From the cell containing the given text, extract its center point as [x, y] coordinate. 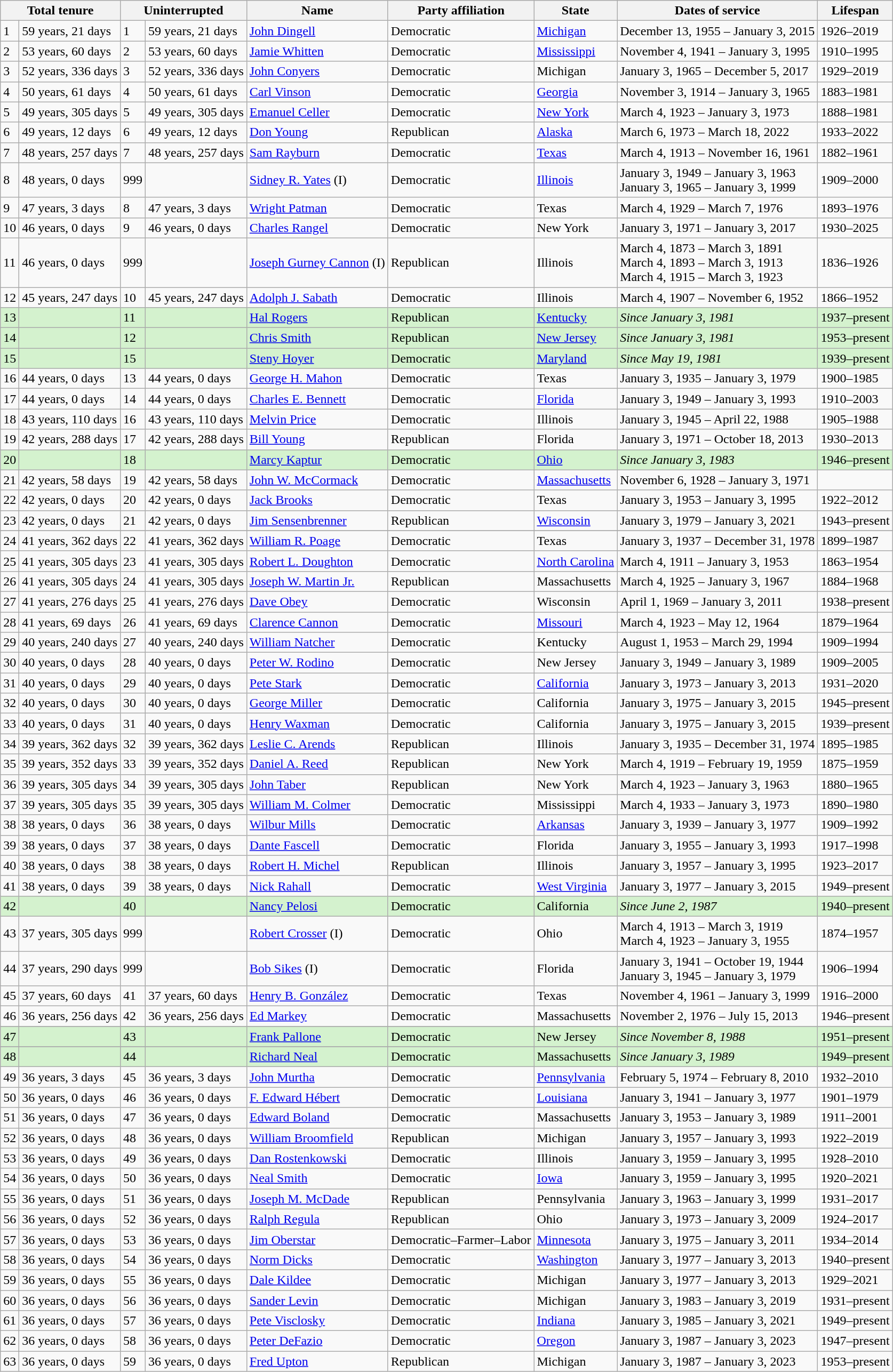
January 3, 1939 – January 3, 1977 [717, 825]
January 3, 1971 – October 18, 2013 [717, 439]
1922–2012 [855, 500]
1893–1976 [855, 207]
1884–1968 [855, 581]
January 3, 1949 – January 3, 1993 [717, 399]
William R. Poage [317, 541]
1931–present [855, 1301]
November 3, 1914 – January 3, 1965 [717, 92]
Edward Boland [317, 1118]
Steny Hoyer [317, 358]
1924–2017 [855, 1219]
1947–present [855, 1341]
November 2, 1976 – July 15, 2013 [717, 1016]
Robert H. Michel [317, 865]
1951–present [855, 1037]
Democratic–Farmer–Labor [461, 1239]
F. Edward Hébert [317, 1097]
March 4, 1923 – May 12, 1964 [717, 622]
January 3, 1949 – January 3, 1963January 3, 1965 – January 3, 1999 [717, 180]
Oregon [576, 1341]
April 1, 1969 – January 3, 2011 [717, 601]
1929–2021 [855, 1280]
Sam Rayburn [317, 153]
Uninterrupted [184, 11]
March 4, 1933 – January 3, 1973 [717, 805]
Iowa [576, 1178]
January 3, 1983 – January 3, 2019 [717, 1301]
Hal Rogers [317, 318]
Jim Oberstar [317, 1239]
1911–2001 [855, 1118]
North Carolina [576, 561]
Joseph W. Martin Jr. [317, 581]
January 3, 1955 – January 3, 1993 [717, 845]
January 3, 1965 – December 5, 2017 [717, 71]
December 13, 1955 – January 3, 2015 [717, 31]
March 6, 1973 – March 18, 2022 [717, 132]
January 3, 1985 – January 3, 2021 [717, 1321]
1883–1981 [855, 92]
Dan Rostenkowski [317, 1158]
61 [10, 1321]
Norm Dicks [317, 1259]
1900–1985 [855, 379]
March 4, 1919 – February 19, 1959 [717, 764]
Marcy Kaptur [317, 460]
1930–2013 [855, 439]
January 3, 1977 – January 3, 2015 [717, 886]
1909–1992 [855, 825]
William M. Colmer [317, 805]
1901–1979 [855, 1097]
Leslie C. Arends [317, 744]
Henry Waxman [317, 724]
1931–2020 [855, 683]
Henry B. González [317, 996]
1938–present [855, 601]
1890–1980 [855, 805]
January 3, 1957 – January 3, 1993 [717, 1138]
Don Young [317, 132]
John Conyers [317, 71]
1910–1995 [855, 51]
January 3, 1945 – April 22, 1988 [717, 419]
Richard Neal [317, 1057]
62 [10, 1341]
1882–1961 [855, 153]
1933–2022 [855, 132]
William Broomfield [317, 1138]
Missouri [576, 622]
1926–2019 [855, 31]
48 years, 0 days [70, 180]
March 4, 1925 – January 3, 1967 [717, 581]
1943–present [855, 520]
1880–1965 [855, 784]
Bill Young [317, 439]
Since November 8, 1988 [717, 1037]
1906–1994 [855, 968]
March 4, 1913 – November 16, 1961 [717, 153]
March 4, 1923 – January 3, 1963 [717, 784]
Party affiliation [461, 11]
1875–1959 [855, 764]
37 years, 290 days [70, 968]
Ralph Regula [317, 1219]
Melvin Price [317, 419]
Nick Rahall [317, 886]
1909–1994 [855, 643]
March 4, 1873 – March 3, 1891 March 4, 1893 – March 3, 1913March 4, 1915 – March 3, 1923 [717, 262]
1863–1954 [855, 561]
Since May 19, 1981 [717, 358]
March 4, 1907 – November 6, 1952 [717, 297]
1928–2010 [855, 1158]
Washington [576, 1259]
Daniel A. Reed [317, 764]
John W. McCormack [317, 480]
60 [10, 1301]
January 3, 1941 – October 19, 1944January 3, 1945 – January 3, 1979 [717, 968]
Since January 3, 1989 [717, 1057]
1888–1981 [855, 112]
Since January 3, 1983 [717, 460]
March 4, 1913 – March 3, 1919March 4, 1923 – January 3, 1955 [717, 933]
1909–2000 [855, 180]
1895–1985 [855, 744]
1899–1987 [855, 541]
Frank Pallone [317, 1037]
1922–2019 [855, 1138]
Alaska [576, 132]
Adolph J. Sabath [317, 297]
1932–2010 [855, 1077]
1945–present [855, 703]
1910–2003 [855, 399]
John Dingell [317, 31]
Lifespan [855, 11]
Robert L. Doughton [317, 561]
1929–2019 [855, 71]
January 3, 1979 – January 3, 2021 [717, 520]
Clarence Cannon [317, 622]
Peter W. Rodino [317, 663]
George H. Mahon [317, 379]
Jim Sensenbrenner [317, 520]
1917–1998 [855, 845]
Dates of service [717, 11]
August 1, 1953 – March 29, 1994 [717, 643]
63 [10, 1361]
January 3, 1953 – January 3, 1989 [717, 1118]
Wilbur Mills [317, 825]
January 3, 1971 – January 3, 2017 [717, 228]
Dave Obey [317, 601]
March 4, 1923 – January 3, 1973 [717, 112]
Bob Sikes (I) [317, 968]
Pete Stark [317, 683]
Indiana [576, 1321]
Neal Smith [317, 1178]
Joseph M. McDade [317, 1199]
Total tenure [61, 11]
Jack Brooks [317, 500]
Name [317, 11]
November 4, 1941 – January 3, 1995 [717, 51]
November 6, 1928 – January 3, 1971 [717, 480]
1923–2017 [855, 865]
Maryland [576, 358]
Sidney R. Yates (I) [317, 180]
January 3, 1949 – January 3, 1989 [717, 663]
1836–1926 [855, 262]
Emanuel Celler [317, 112]
January 3, 1941 – January 3, 1977 [717, 1097]
Jamie Whitten [317, 51]
January 3, 1963 – January 3, 1999 [717, 1199]
West Virginia [576, 886]
1934–2014 [855, 1239]
1874–1957 [855, 933]
State [576, 11]
Peter DeFazio [317, 1341]
1931–2017 [855, 1199]
1930–2025 [855, 228]
February 5, 1974 – February 8, 2010 [717, 1077]
37 years, 305 days [70, 933]
William Natcher [317, 643]
Arkansas [576, 825]
Charles E. Bennett [317, 399]
Georgia [576, 92]
1916–2000 [855, 996]
1920–2021 [855, 1178]
Fred Upton [317, 1361]
November 4, 1961 – January 3, 1999 [717, 996]
1905–1988 [855, 419]
John Taber [317, 784]
January 3, 1935 – December 31, 1974 [717, 744]
Wright Patman [317, 207]
January 3, 1973 – January 3, 2013 [717, 683]
January 3, 1975 – January 3, 2011 [717, 1239]
1866–1952 [855, 297]
Minnesota [576, 1239]
1879–1964 [855, 622]
Pete Visclosky [317, 1321]
Chris Smith [317, 338]
January 3, 1935 – January 3, 1979 [717, 379]
Carl Vinson [317, 92]
Since June 2, 1987 [717, 906]
January 3, 1937 – December 31, 1978 [717, 541]
January 3, 1973 – January 3, 2009 [717, 1219]
Joseph Gurney Cannon (I) [317, 262]
Dante Fascell [317, 845]
March 4, 1911 – January 3, 1953 [717, 561]
John Murtha [317, 1077]
Sander Levin [317, 1301]
January 3, 1957 – January 3, 1995 [717, 865]
1909–2005 [855, 663]
Dale Kildee [317, 1280]
George Miller [317, 703]
Robert Crosser (I) [317, 933]
Nancy Pelosi [317, 906]
January 3, 1953 – January 3, 1995 [717, 500]
Charles Rangel [317, 228]
March 4, 1929 – March 7, 1976 [717, 207]
1937–present [855, 318]
Ed Markey [317, 1016]
Louisiana [576, 1097]
